Output the (X, Y) coordinate of the center of the cell containing the given text.  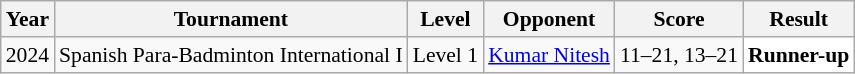
2024 (28, 55)
Level 1 (446, 55)
Score (679, 19)
Year (28, 19)
Opponent (549, 19)
11–21, 13–21 (679, 55)
Kumar Nitesh (549, 55)
Result (798, 19)
Level (446, 19)
Spanish Para-Badminton International I (231, 55)
Runner-up (798, 55)
Tournament (231, 19)
